Pinpoint the cell where the given text exists, returning its [X, Y] midpoint coordinate. 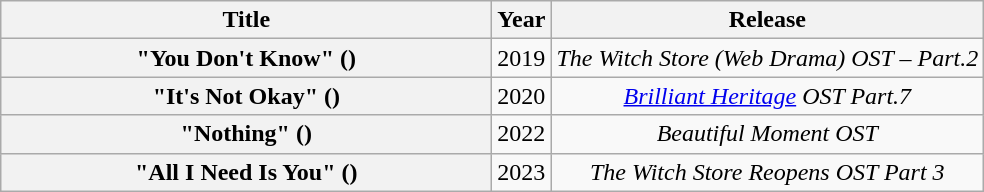
Beautiful Moment OST [768, 134]
Year [522, 20]
The Witch Store Reopens OST Part 3 [768, 172]
"Nothing" () [246, 134]
"It's Not Okay" () [246, 96]
2019 [522, 58]
2020 [522, 96]
Title [246, 20]
2023 [522, 172]
"All I Need Is You" () [246, 172]
Brilliant Heritage OST Part.7 [768, 96]
Release [768, 20]
"You Don't Know" () [246, 58]
2022 [522, 134]
The Witch Store (Web Drama) OST – Part.2 [768, 58]
